Return (X, Y) of the center of cell containing provided text 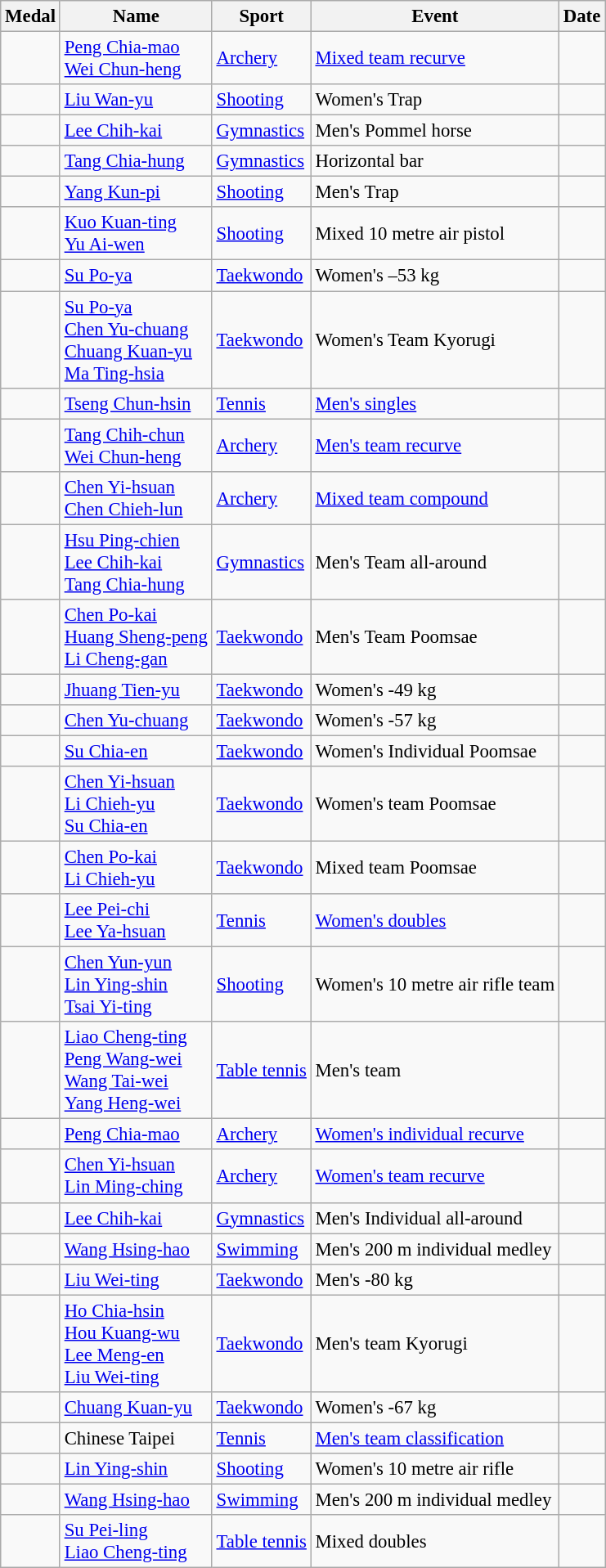
Date (581, 16)
Chen Yu-chuang (136, 721)
Su Po-ya (136, 276)
Chen Po-kaiLi Chieh-yu (136, 869)
Medal (31, 16)
Men's team classification (435, 1438)
Horizontal bar (435, 161)
Mixed team compound (435, 497)
Event (435, 16)
Women's –53 kg (435, 276)
Jhuang Tien-yu (136, 690)
Women's Trap (435, 100)
Su Po-yaChen Yu-chuangChuang Kuan-yuMa Ting-hsia (136, 340)
Women's team recurve (435, 1176)
Women's Team Kyorugi (435, 340)
Men's -80 kg (435, 1279)
Mixed team recurve (435, 59)
Peng Chia-maoWei Chun-heng (136, 59)
Chen Yi-hsuanLin Ming-ching (136, 1176)
Men's Trap (435, 192)
Tseng Chun-hsin (136, 403)
Women's 10 metre air rifle (435, 1469)
Men's Team all-around (435, 562)
Chinese Taipei (136, 1438)
Men's team Kyorugi (435, 1343)
Su Chia-en (136, 751)
Women's -49 kg (435, 690)
Liao Cheng-tingPeng Wang-weiWang Tai-weiYang Heng-wei (136, 1070)
Lee Pei-chiLee Ya-hsuan (136, 921)
Chuang Kuan-yu (136, 1408)
Mixed team Poomsae (435, 869)
Sport (262, 16)
Women's team Poomsae (435, 804)
Women's individual recurve (435, 1134)
Liu Wei-ting (136, 1279)
Women's Individual Poomsae (435, 751)
Women's -57 kg (435, 721)
Kuo Kuan-tingYu Ai-wen (136, 234)
Mixed doubles (435, 1541)
Tang Chih-chunWei Chun-heng (136, 445)
Name (136, 16)
Lin Ying-shin (136, 1469)
Men's Pommel horse (435, 131)
Liu Wan-yu (136, 100)
Mixed 10 metre air pistol (435, 234)
Chen Yi-hsuanLi Chieh-yuSu Chia-en (136, 804)
Men's Team Poomsae (435, 637)
Men's singles (435, 403)
Ho Chia-hsinHou Kuang-wuLee Meng-enLiu Wei-ting (136, 1343)
Peng Chia-mao (136, 1134)
Chen Yi-hsuanChen Chieh-lun (136, 497)
Men's Individual all-around (435, 1218)
Chen Po-kaiHuang Sheng-pengLi Cheng-gan (136, 637)
Yang Kun-pi (136, 192)
Women's 10 metre air rifle team (435, 985)
Women's -67 kg (435, 1408)
Men's team recurve (435, 445)
Tang Chia-hung (136, 161)
Chen Yun-yunLin Ying-shinTsai Yi-ting (136, 985)
Su Pei-lingLiao Cheng-ting (136, 1541)
Women's doubles (435, 921)
Hsu Ping-chienLee Chih-kaiTang Chia-hung (136, 562)
Men's team (435, 1070)
